Return the (X, Y) coordinate for the center point of the cell that contains the specified text.  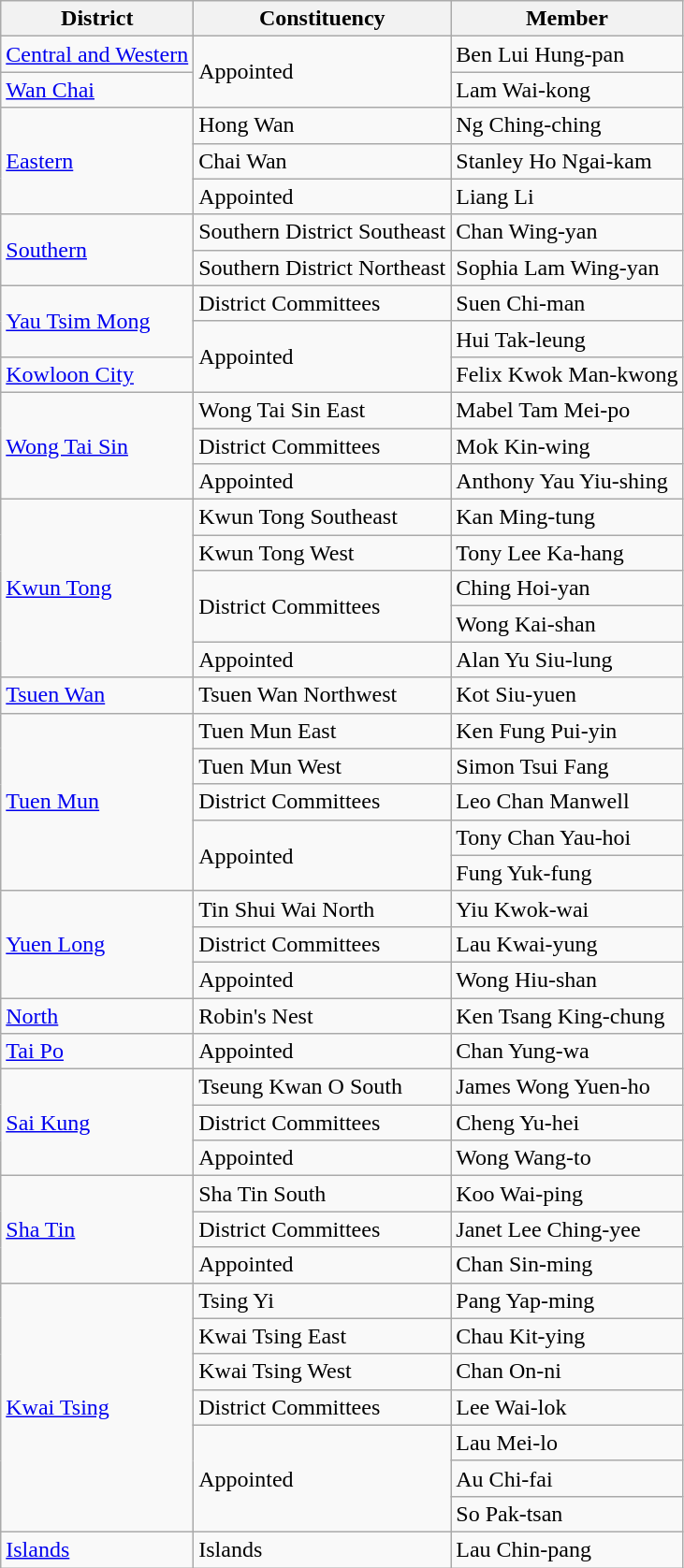
Mok Kin-wing (567, 446)
Anthony Yau Yiu-shing (567, 482)
Wong Wang-to (567, 1158)
Tuen Mun East (322, 731)
Tsuen Wan Northwest (322, 695)
Stanley Ho Ngai-kam (567, 161)
Liang Li (567, 196)
Yuen Long (97, 944)
Constituency (322, 19)
Yau Tsim Mong (97, 321)
Chan Sin-ming (567, 1265)
Tai Po (97, 1052)
Chan Yung-wa (567, 1052)
Kwai Tsing West (322, 1372)
Felix Kwok Man-kwong (567, 374)
Chan Wing-yan (567, 232)
Koo Wai-ping (567, 1194)
Member (567, 19)
Sha Tin South (322, 1194)
Sophia Lam Wing-yan (567, 268)
Wong Tai Sin East (322, 410)
Kot Siu-yuen (567, 695)
Chau Kit-ying (567, 1336)
Leo Chan Manwell (567, 802)
Yiu Kwok-wai (567, 908)
Wan Chai (97, 90)
Tsing Yi (322, 1300)
Tsuen Wan (97, 695)
Lau Mei-lo (567, 1443)
Kwun Tong West (322, 553)
Tin Shui Wai North (322, 908)
Lee Wai-lok (567, 1407)
Ching Hoi-yan (567, 588)
North (97, 1015)
Lam Wai-kong (567, 90)
Simon Tsui Fang (567, 766)
Kwai Tsing East (322, 1336)
Chai Wan (322, 161)
Hui Tak-leung (567, 339)
Sha Tin (97, 1229)
James Wong Yuen-ho (567, 1087)
Au Chi-fai (567, 1478)
Eastern (97, 161)
Sai Kung (97, 1123)
Suen Chi-man (567, 303)
District (97, 19)
Kwai Tsing (97, 1407)
Pang Yap-ming (567, 1300)
Wong Tai Sin (97, 445)
Lau Chin-pang (567, 1549)
Southern District Southeast (322, 232)
Ken Tsang King-chung (567, 1015)
Kan Ming-tung (567, 517)
Tuen Mun West (322, 766)
Ben Lui Hung-pan (567, 54)
Kwun Tong (97, 588)
Southern (97, 250)
Mabel Tam Mei-po (567, 410)
Cheng Yu-hei (567, 1123)
Ng Ching-ching (567, 125)
Lau Kwai-yung (567, 944)
Robin's Nest (322, 1015)
Tony Chan Yau-hoi (567, 837)
So Pak-tsan (567, 1514)
Kowloon City (97, 374)
Wong Hiu-shan (567, 980)
Southern District Northeast (322, 268)
Tuen Mun (97, 802)
Tony Lee Ka-hang (567, 553)
Janet Lee Ching-yee (567, 1229)
Wong Kai-shan (567, 624)
Alan Yu Siu-lung (567, 660)
Hong Wan (322, 125)
Tseung Kwan O South (322, 1087)
Central and Western (97, 54)
Fung Yuk-fung (567, 873)
Ken Fung Pui-yin (567, 731)
Kwun Tong Southeast (322, 517)
Chan On-ni (567, 1372)
